Extract the (x, y) coordinate from the center of the cell holding the provided text.  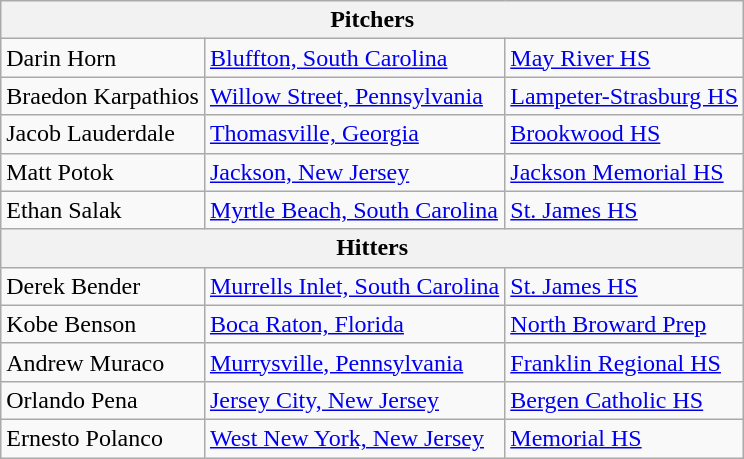
Memorial HS (624, 438)
Darin Horn (103, 58)
Derek Bender (103, 286)
Jersey City, New Jersey (354, 400)
Hitters (372, 248)
Andrew Muraco (103, 362)
Ethan Salak (103, 210)
Willow Street, Pennsylvania (354, 96)
Brookwood HS (624, 134)
Jackson, New Jersey (354, 172)
Thomasville, Georgia (354, 134)
Braedon Karpathios (103, 96)
Orlando Pena (103, 400)
Murrysville, Pennsylvania (354, 362)
Bergen Catholic HS (624, 400)
Matt Potok (103, 172)
Lampeter-Strasburg HS (624, 96)
Franklin Regional HS (624, 362)
Myrtle Beach, South Carolina (354, 210)
Murrells Inlet, South Carolina (354, 286)
Ernesto Polanco (103, 438)
Kobe Benson (103, 324)
Pitchers (372, 20)
West New York, New Jersey (354, 438)
North Broward Prep (624, 324)
May River HS (624, 58)
Jacob Lauderdale (103, 134)
Boca Raton, Florida (354, 324)
Jackson Memorial HS (624, 172)
Bluffton, South Carolina (354, 58)
